Search for the cell housing the specified text and yield its (X, Y) center coordinate. 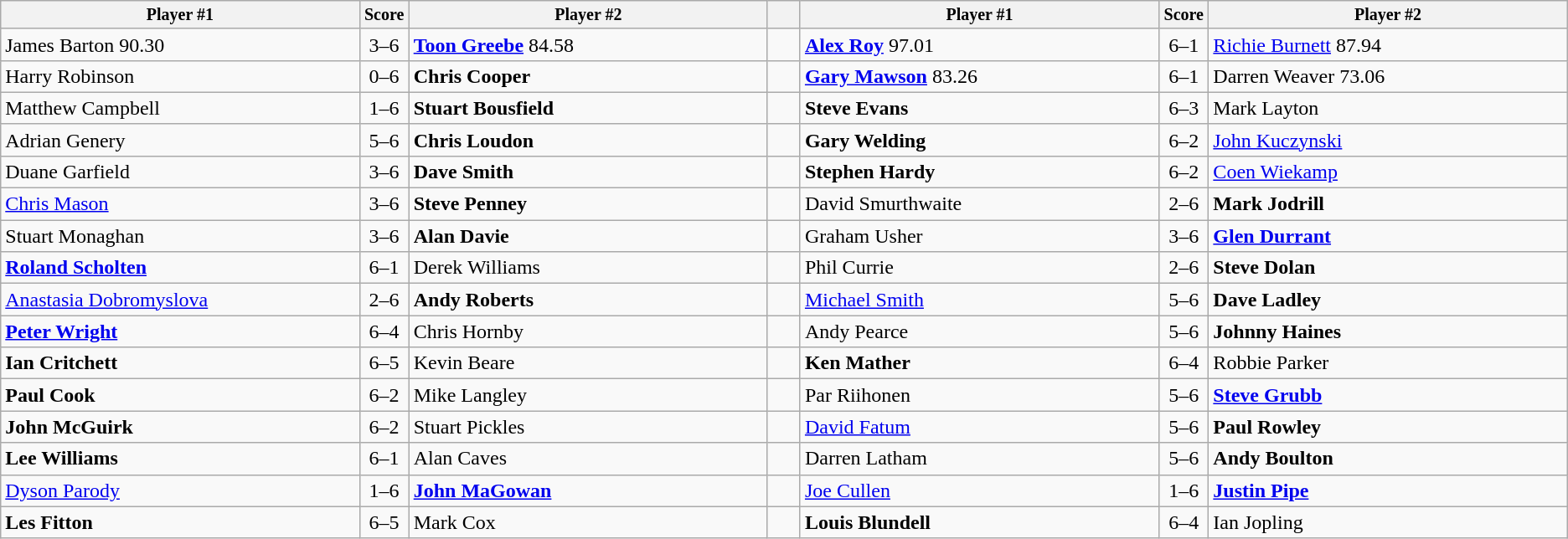
Gary Mawson 83.26 (979, 76)
Paul Cook (180, 395)
David Fatum (979, 427)
Darren Weaver 73.06 (1388, 76)
Ian Jopling (1388, 522)
John McGuirk (180, 427)
Steve Dolan (1388, 268)
Chris Cooper (588, 76)
Steve Grubb (1388, 395)
0–6 (384, 76)
Stephen Hardy (979, 172)
Lee Williams (180, 459)
Mark Jodrill (1388, 204)
John MaGowan (588, 490)
Andy Boulton (1388, 459)
Mark Cox (588, 522)
Dyson Parody (180, 490)
Ian Critchett (180, 363)
Johnny Haines (1388, 331)
Derek Williams (588, 268)
Steve Penney (588, 204)
Duane Garfield (180, 172)
Roland Scholten (180, 268)
Dave Smith (588, 172)
Kevin Beare (588, 363)
Coen Wiekamp (1388, 172)
Dave Ladley (1388, 300)
Darren Latham (979, 459)
Steve Evans (979, 108)
Richie Burnett 87.94 (1388, 44)
Harry Robinson (180, 76)
Gary Welding (979, 140)
Justin Pipe (1388, 490)
Chris Hornby (588, 331)
Graham Usher (979, 236)
Alex Roy 97.01 (979, 44)
Mark Layton (1388, 108)
Mike Langley (588, 395)
Paul Rowley (1388, 427)
Chris Mason (180, 204)
6–3 (1184, 108)
Adrian Genery (180, 140)
Andy Pearce (979, 331)
Par Riihonen (979, 395)
Stuart Pickles (588, 427)
Toon Greebe 84.58 (588, 44)
Andy Roberts (588, 300)
David Smurthwaite (979, 204)
Matthew Campbell (180, 108)
Stuart Bousfield (588, 108)
Stuart Monaghan (180, 236)
Ken Mather (979, 363)
Joe Cullen (979, 490)
Louis Blundell (979, 522)
Robbie Parker (1388, 363)
John Kuczynski (1388, 140)
Glen Durrant (1388, 236)
James Barton 90.30 (180, 44)
Alan Davie (588, 236)
Chris Loudon (588, 140)
Alan Caves (588, 459)
Les Fitton (180, 522)
Michael Smith (979, 300)
Phil Currie (979, 268)
Anastasia Dobromyslova (180, 300)
Peter Wright (180, 331)
